Search for the cell housing the specified text and yield its [X, Y] center coordinate. 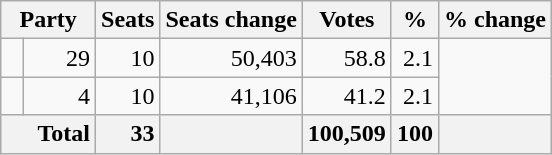
33 [128, 134]
58.8 [346, 58]
% [414, 20]
29 [59, 58]
50,403 [231, 58]
100 [414, 134]
Seats [128, 20]
Party [48, 20]
% change [494, 20]
4 [59, 96]
41.2 [346, 96]
100,509 [346, 134]
41,106 [231, 96]
Votes [346, 20]
Total [48, 134]
Seats change [231, 20]
